Capture the cell that displays the provided text and extract its (x, y) central coordinate. 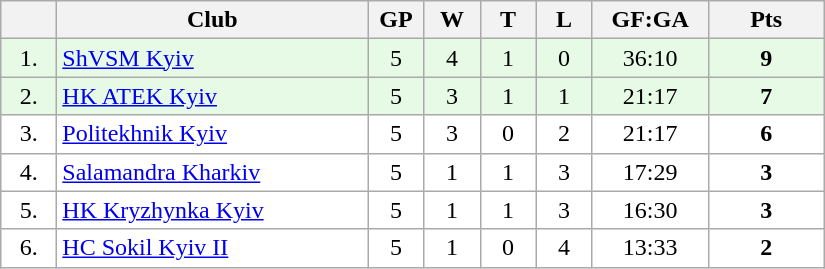
36:10 (650, 58)
ShVSM Kyiv (212, 58)
9 (766, 58)
GF:GA (650, 20)
T (508, 20)
L (564, 20)
Politekhnik Kyiv (212, 134)
Club (212, 20)
4. (29, 172)
HK ATEK Kyiv (212, 96)
Salamandra Kharkiv (212, 172)
7 (766, 96)
GP (396, 20)
6. (29, 248)
5. (29, 210)
2. (29, 96)
3. (29, 134)
HC Sokil Kyiv II (212, 248)
W (452, 20)
16:30 (650, 210)
17:29 (650, 172)
6 (766, 134)
13:33 (650, 248)
1. (29, 58)
Pts (766, 20)
HK Kryzhynka Kyiv (212, 210)
